Detect which cell encompasses the target text, then output its (X, Y) center coordinate. 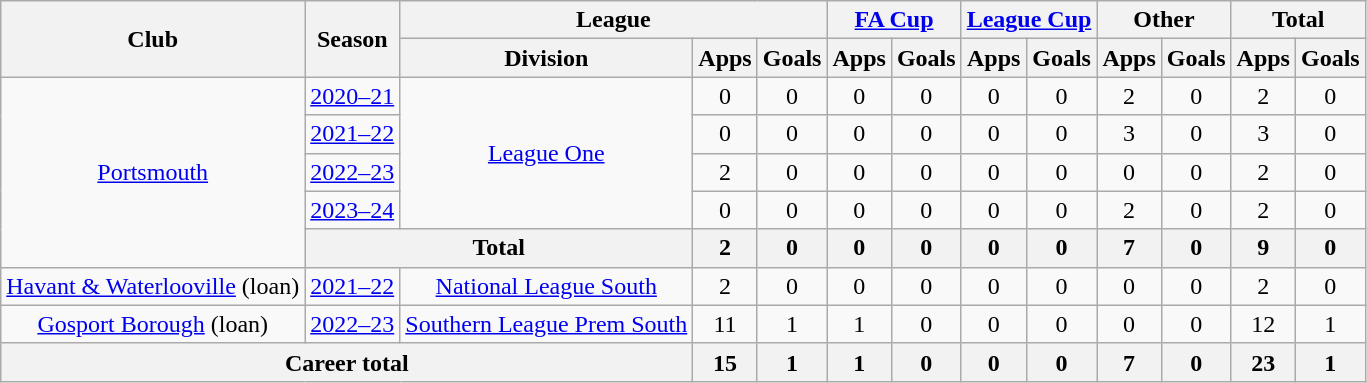
12 (1263, 324)
League Cup (1029, 20)
Career total (347, 362)
Southern League Prem South (546, 324)
League (614, 20)
Gosport Borough (loan) (153, 324)
15 (725, 362)
Havant & Waterlooville (loan) (153, 286)
FA Cup (894, 20)
League One (546, 153)
11 (725, 324)
Portsmouth (153, 172)
National League South (546, 286)
9 (1263, 248)
2023–24 (352, 210)
Division (546, 58)
Season (352, 39)
23 (1263, 362)
Other (1164, 20)
Club (153, 39)
2020–21 (352, 96)
